Find where the given text appears and provide that cell's center as [x, y] coordinate. 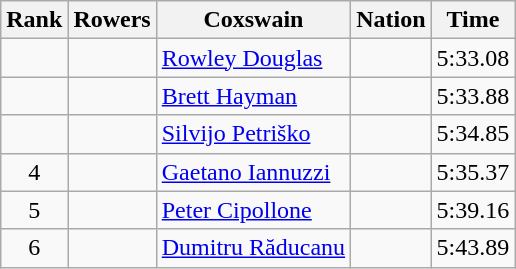
5:39.16 [473, 210]
Gaetano Iannuzzi [253, 172]
5:34.85 [473, 134]
5 [34, 210]
5:33.88 [473, 96]
Silvijo Petriško [253, 134]
Coxswain [253, 20]
Dumitru Răducanu [253, 248]
5:43.89 [473, 248]
Peter Cipollone [253, 210]
Brett Hayman [253, 96]
Rank [34, 20]
Rowers [112, 20]
6 [34, 248]
Rowley Douglas [253, 58]
4 [34, 172]
5:35.37 [473, 172]
Nation [391, 20]
Time [473, 20]
5:33.08 [473, 58]
